Capture the cell that displays the provided text and extract its [x, y] central coordinate. 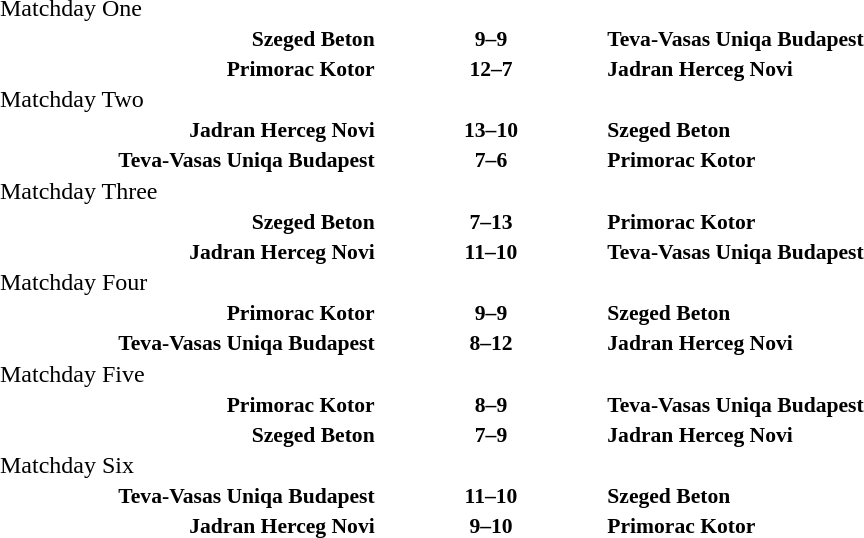
8–12 [492, 343]
12–7 [492, 68]
7–9 [492, 434]
13–10 [492, 130]
8–9 [492, 404]
7–13 [492, 222]
7–6 [492, 160]
